From the cell containing the given text, extract its center point as [X, Y] coordinate. 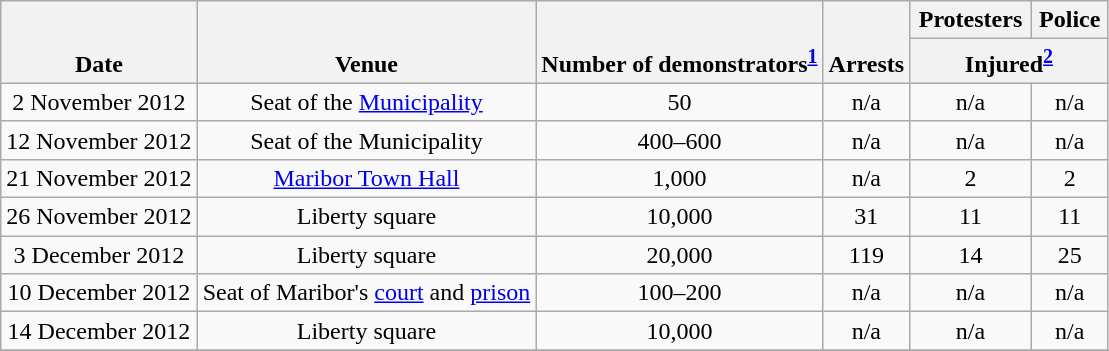
Injured2 [1010, 62]
Police [1070, 20]
Date [99, 42]
25 [1070, 255]
Venue [366, 42]
400–600 [680, 140]
3 December 2012 [99, 255]
26 November 2012 [99, 217]
14 [971, 255]
Maribor Town Hall [366, 178]
Seat of Maribor's court and prison [366, 293]
31 [866, 217]
Number of demonstrators1 [680, 42]
14 December 2012 [99, 331]
119 [866, 255]
10 December 2012 [99, 293]
100–200 [680, 293]
Arrests [866, 42]
Protesters [971, 20]
50 [680, 102]
1,000 [680, 178]
20,000 [680, 255]
12 November 2012 [99, 140]
2 November 2012 [99, 102]
21 November 2012 [99, 178]
